Output the [x, y] coordinate of the center of the cell containing the given text.  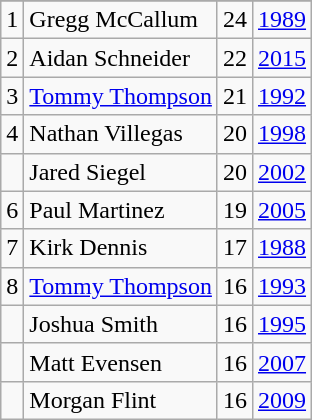
6 [12, 210]
Nathan Villegas [121, 134]
2 [12, 58]
2005 [282, 210]
22 [234, 58]
3 [12, 96]
21 [234, 96]
1998 [282, 134]
19 [234, 210]
1989 [282, 20]
1993 [282, 286]
1992 [282, 96]
Jared Siegel [121, 172]
1 [12, 20]
8 [12, 286]
Joshua Smith [121, 324]
4 [12, 134]
7 [12, 248]
1995 [282, 324]
2002 [282, 172]
Morgan Flint [121, 400]
24 [234, 20]
Kirk Dennis [121, 248]
17 [234, 248]
2015 [282, 58]
Matt Evensen [121, 362]
Paul Martinez [121, 210]
2009 [282, 400]
1988 [282, 248]
Gregg McCallum [121, 20]
2007 [282, 362]
Aidan Schneider [121, 58]
